Capture the cell that displays the provided text and extract its [x, y] central coordinate. 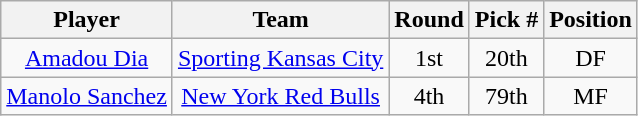
79th [506, 96]
Amadou Dia [87, 58]
Position [591, 20]
4th [429, 96]
New York Red Bulls [280, 96]
Sporting Kansas City [280, 58]
Player [87, 20]
Manolo Sanchez [87, 96]
Team [280, 20]
DF [591, 58]
1st [429, 58]
Round [429, 20]
MF [591, 96]
Pick # [506, 20]
20th [506, 58]
